Identify which cell holds the provided text, then report its (X, Y) central coordinate. 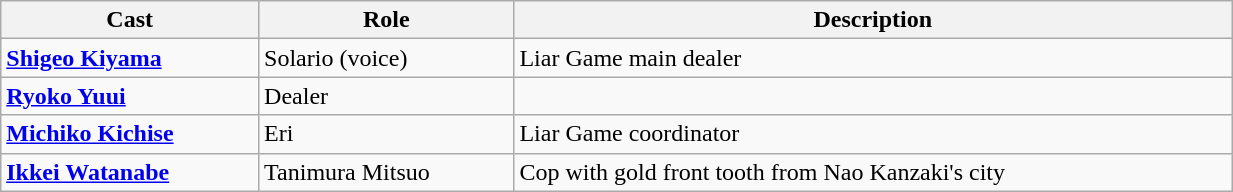
Ryoko Yuui (130, 96)
Ikkei Watanabe (130, 172)
Description (873, 20)
Shigeo Kiyama (130, 58)
Eri (386, 134)
Cop with gold front tooth from Nao Kanzaki's city (873, 172)
Solario (voice) (386, 58)
Liar Game main dealer (873, 58)
Dealer (386, 96)
Michiko Kichise (130, 134)
Role (386, 20)
Tanimura Mitsuo (386, 172)
Liar Game coordinator (873, 134)
Cast (130, 20)
